Search for the cell housing the specified text and yield its [X, Y] center coordinate. 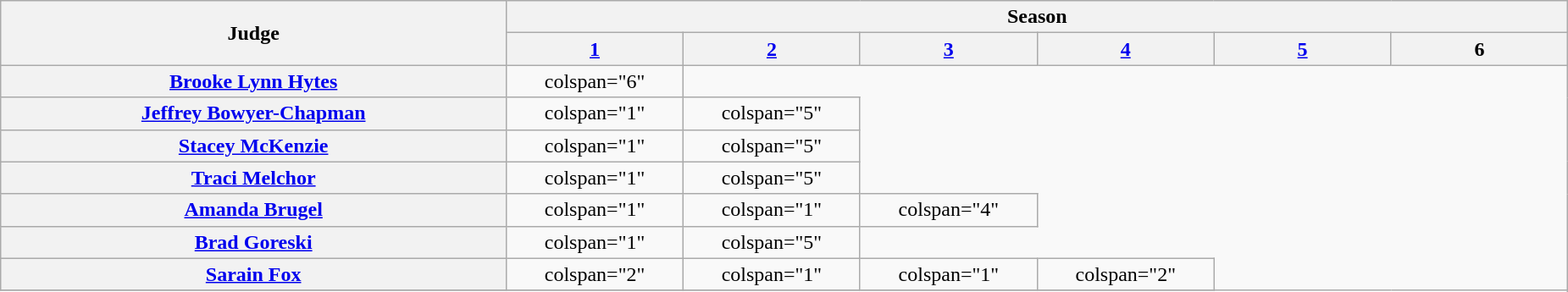
Traci Melchor [254, 178]
6 [1479, 49]
5 [1303, 49]
2 [771, 49]
Jeffrey Bowyer-Chapman [254, 113]
4 [1125, 49]
Season [1037, 17]
Amanda Brugel [254, 210]
Stacey McKenzie [254, 146]
3 [949, 49]
Brad Goreski [254, 242]
Judge [254, 33]
colspan="4" [949, 210]
Sarain Fox [254, 274]
1 [595, 49]
Brooke Lynn Hytes [254, 81]
colspan="6" [595, 81]
